Scan for the cell matching the given text and deliver its (x, y) coordinate at center. 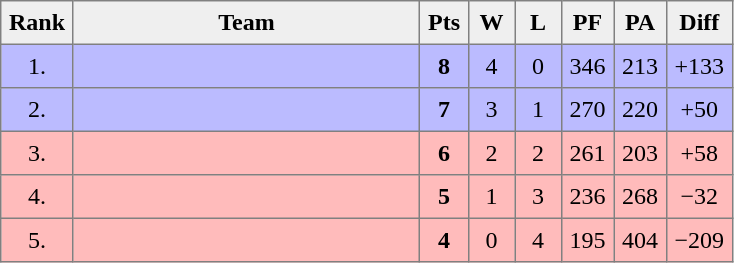
346 (587, 66)
Team (246, 23)
Pts (444, 23)
−209 (699, 240)
3. (38, 153)
1. (38, 66)
2. (38, 110)
8 (444, 66)
+133 (699, 66)
213 (640, 66)
195 (587, 240)
Diff (699, 23)
5. (38, 240)
4. (38, 197)
PA (640, 23)
+58 (699, 153)
236 (587, 197)
404 (640, 240)
−32 (699, 197)
+50 (699, 110)
7 (444, 110)
261 (587, 153)
L (538, 23)
270 (587, 110)
203 (640, 153)
PF (587, 23)
W (491, 23)
Rank (38, 23)
5 (444, 197)
220 (640, 110)
6 (444, 153)
268 (640, 197)
